For the text-containing cell, return its midpoint in (X, Y) coordinate format. 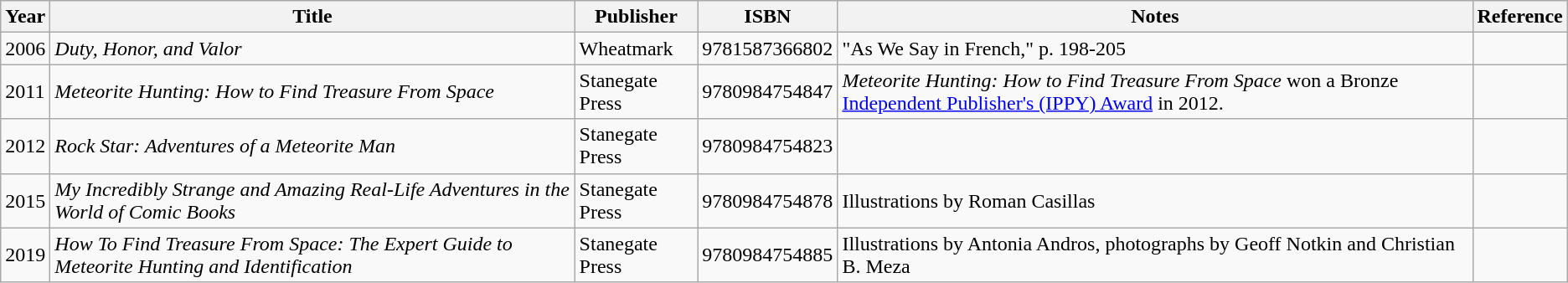
"As We Say in French," p. 198-205 (1155, 49)
My Incredibly Strange and Amazing Real-Life Adventures in the World of Comic Books (312, 201)
2011 (25, 92)
Year (25, 17)
Illustrations by Roman Casillas (1155, 201)
Publisher (637, 17)
9780984754847 (767, 92)
2012 (25, 146)
9781587366802 (767, 49)
Rock Star: Adventures of a Meteorite Man (312, 146)
2015 (25, 201)
Illustrations by Antonia Andros, photographs by Geoff Notkin and Christian B. Meza (1155, 255)
Meteorite Hunting: How to Find Treasure From Space (312, 92)
9780984754823 (767, 146)
2006 (25, 49)
Duty, Honor, and Valor (312, 49)
Meteorite Hunting: How to Find Treasure From Space won a Bronze Independent Publisher's (IPPY) Award in 2012. (1155, 92)
9780984754878 (767, 201)
Wheatmark (637, 49)
Title (312, 17)
2019 (25, 255)
9780984754885 (767, 255)
ISBN (767, 17)
Reference (1519, 17)
How To Find Treasure From Space: The Expert Guide to Meteorite Hunting and Identification (312, 255)
Notes (1155, 17)
